For the text-containing cell, return its midpoint in [X, Y] coordinate format. 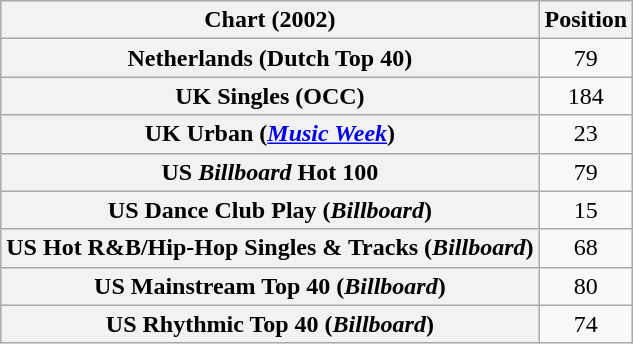
US Billboard Hot 100 [270, 172]
US Hot R&B/Hip-Hop Singles & Tracks (Billboard) [270, 248]
74 [586, 324]
US Rhythmic Top 40 (Billboard) [270, 324]
184 [586, 96]
UK Urban (Music Week) [270, 134]
80 [586, 286]
68 [586, 248]
US Dance Club Play (Billboard) [270, 210]
UK Singles (OCC) [270, 96]
15 [586, 210]
US Mainstream Top 40 (Billboard) [270, 286]
Chart (2002) [270, 20]
Position [586, 20]
Netherlands (Dutch Top 40) [270, 58]
23 [586, 134]
